Search for the cell housing the specified text and yield its [x, y] center coordinate. 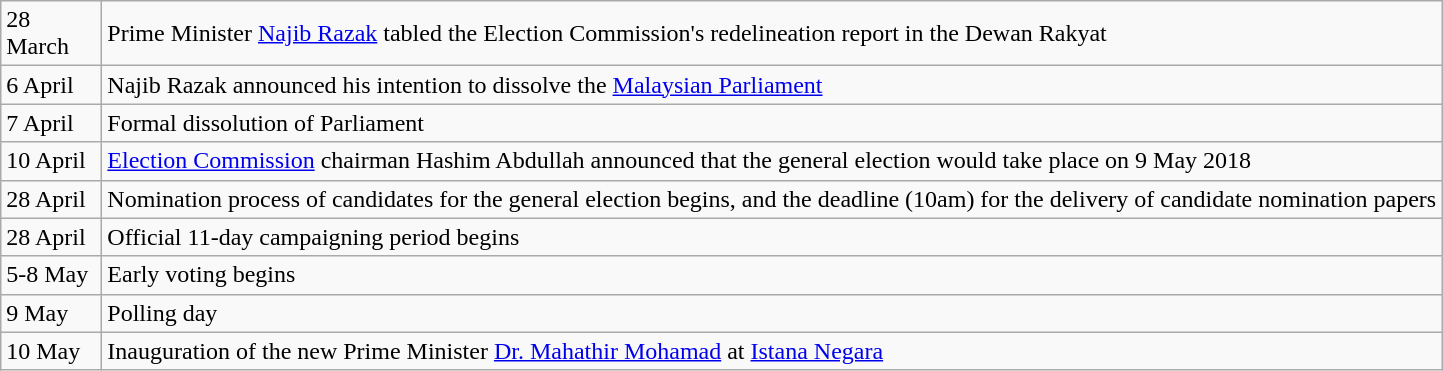
6 April [52, 85]
Polling day [772, 313]
28 March [52, 34]
Official 11-day campaigning period begins [772, 237]
Prime Minister Najib Razak tabled the Election Commission's redelineation report in the Dewan Rakyat [772, 34]
Formal dissolution of Parliament [772, 123]
10 April [52, 161]
7 April [52, 123]
Early voting begins [772, 275]
10 May [52, 351]
Nomination process of candidates for the general election begins, and the deadline (10am) for the delivery of candidate nomination papers [772, 199]
5-8 May [52, 275]
Election Commission chairman Hashim Abdullah announced that the general election would take place on 9 May 2018 [772, 161]
Najib Razak announced his intention to dissolve the Malaysian Parliament [772, 85]
Inauguration of the new Prime Minister Dr. Mahathir Mohamad at Istana Negara [772, 351]
9 May [52, 313]
